Find where the given text appears and provide that cell's center as (X, Y) coordinate. 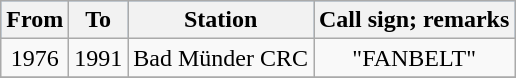
Station (221, 20)
"FANBELT" (414, 58)
1976 (35, 58)
1991 (98, 58)
Call sign; remarks (414, 20)
From (35, 20)
To (98, 20)
Bad Münder CRC (221, 58)
